Provide the (x, y) coordinate of the cell's center where the given text is located.  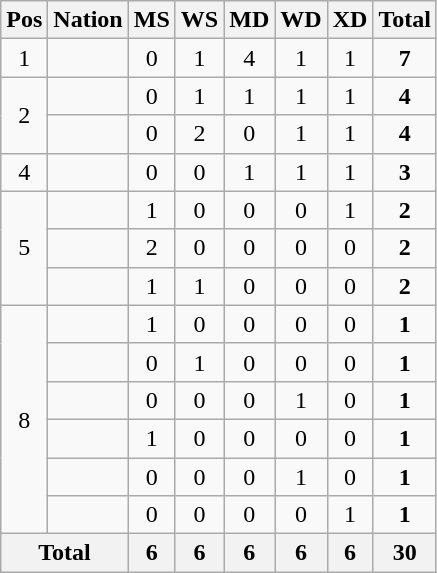
3 (405, 172)
XD (350, 20)
Nation (88, 20)
MD (250, 20)
7 (405, 58)
MS (152, 20)
8 (24, 419)
WS (199, 20)
5 (24, 248)
WD (301, 20)
30 (405, 553)
Pos (24, 20)
